Extract the (X, Y) coordinate from the center of the cell holding the provided text.  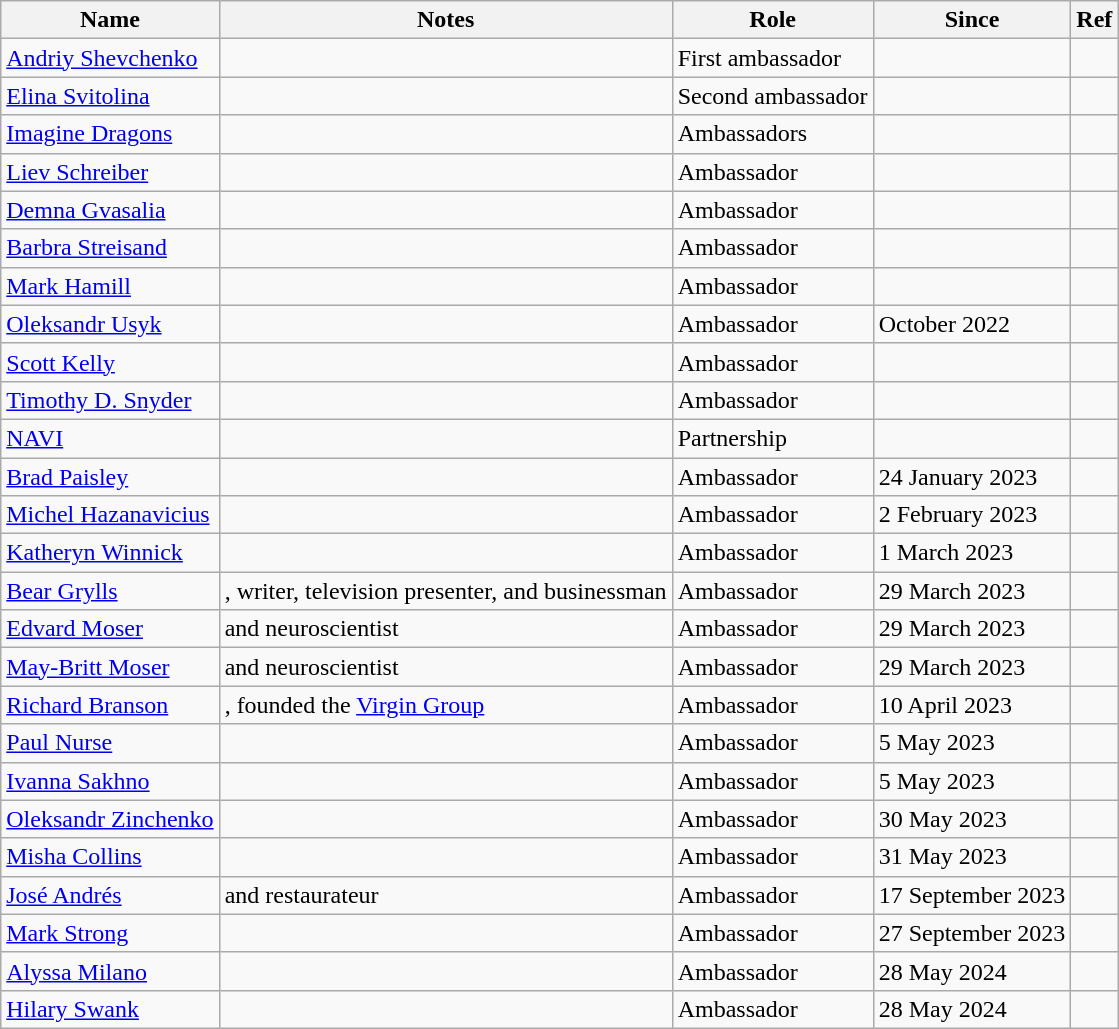
Edvard Moser (110, 629)
31 May 2023 (972, 857)
Timothy D. Snyder (110, 400)
Name (110, 20)
NAVI (110, 438)
Mark Hamill (110, 286)
1 March 2023 (972, 553)
Alyssa Milano (110, 971)
Misha Collins (110, 857)
Paul Nurse (110, 743)
Ivanna Sakhno (110, 781)
Mark Strong (110, 933)
and restaurateur (446, 895)
Richard Branson (110, 705)
Brad Paisley (110, 477)
27 September 2023 (972, 933)
Elina Svitolina (110, 96)
Hilary Swank (110, 1009)
Michel Hazanavicius (110, 515)
First ambassador (772, 58)
2 February 2023 (972, 515)
Ambassadors (772, 134)
May-Britt Moser (110, 667)
Andriy Shevchenko (110, 58)
Oleksandr Zinchenko (110, 819)
Since (972, 20)
, founded the Virgin Group (446, 705)
Bear Grylls (110, 591)
Role (772, 20)
17 September 2023 (972, 895)
October 2022 (972, 324)
, writer, television presenter, and businessman (446, 591)
Notes (446, 20)
Katheryn Winnick (110, 553)
Demna Gvasalia (110, 210)
Second ambassador (772, 96)
30 May 2023 (972, 819)
Imagine Dragons (110, 134)
Barbra Streisand (110, 248)
Liev Schreiber (110, 172)
24 January 2023 (972, 477)
Oleksandr Usyk (110, 324)
José Andrés (110, 895)
Partnership (772, 438)
Scott Kelly (110, 362)
10 April 2023 (972, 705)
Ref (1094, 20)
